Find where the given text appears and provide that cell's center as [X, Y] coordinate. 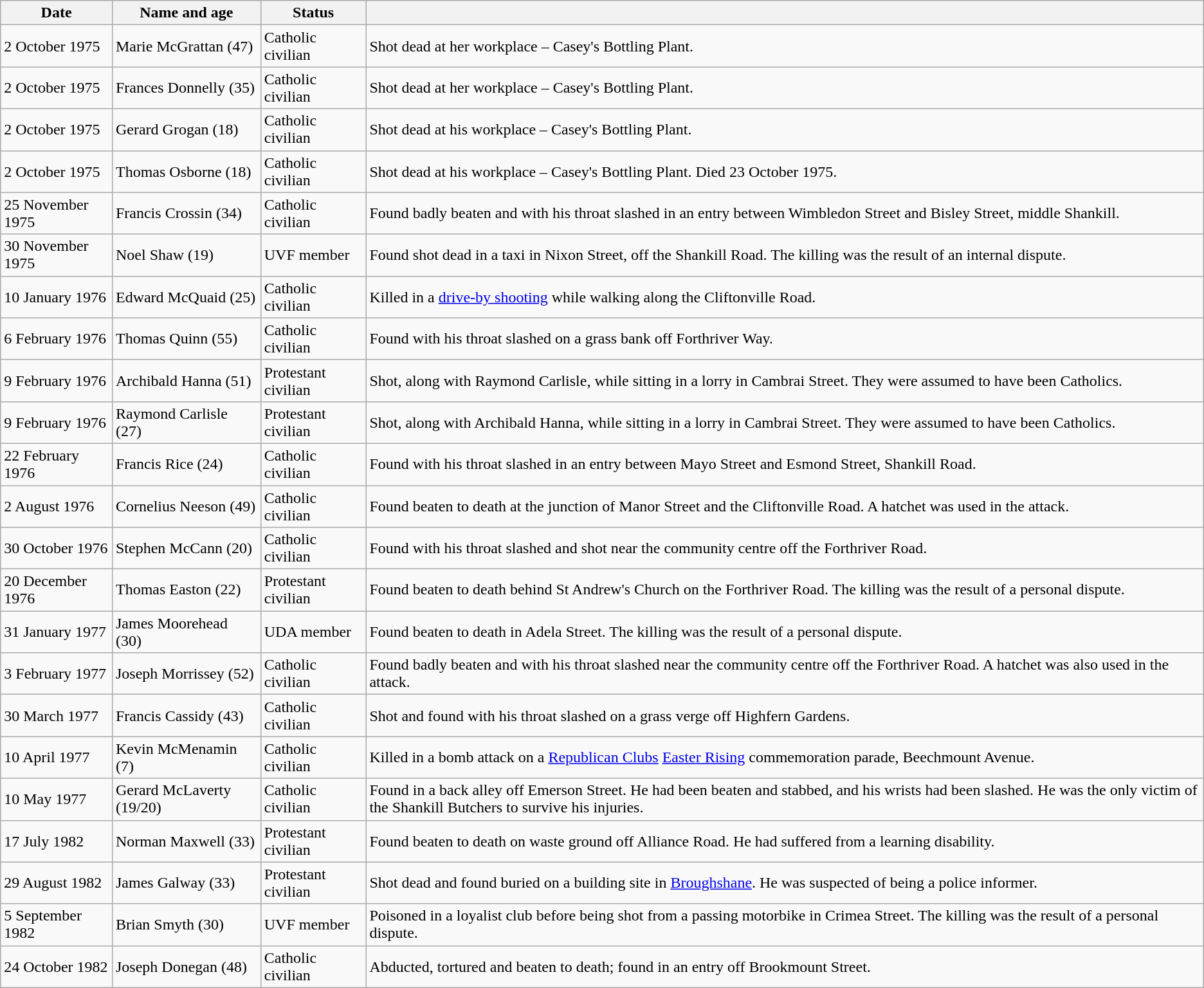
17 July 1982 [57, 841]
Norman Maxwell (33) [187, 841]
Found badly beaten and with his throat slashed in an entry between Wimbledon Street and Bisley Street, middle Shankill. [785, 214]
Gerard Grogan (18) [187, 130]
Edward McQuaid (25) [187, 297]
Killed in a drive-by shooting while walking along the Cliftonville Road. [785, 297]
10 January 1976 [57, 297]
3 February 1977 [57, 674]
Found with his throat slashed in an entry between Mayo Street and Esmond Street, Shankill Road. [785, 464]
Found beaten to death in Adela Street. The killing was the result of a personal dispute. [785, 632]
Shot dead and found buried on a building site in Broughshane. He was suspected of being a police informer. [785, 883]
Cornelius Neeson (49) [187, 506]
Date [57, 13]
Francis Crossin (34) [187, 214]
James Galway (33) [187, 883]
Archibald Hanna (51) [187, 381]
31 January 1977 [57, 632]
Gerard McLaverty (19/20) [187, 799]
Found with his throat slashed on a grass bank off Forthriver Way. [785, 338]
Thomas Easton (22) [187, 590]
Frances Donnelly (35) [187, 87]
Joseph Donegan (48) [187, 966]
Found badly beaten and with his throat slashed near the community centre off the Forthriver Road. A hatchet was also used in the attack. [785, 674]
Shot dead at his workplace – Casey's Bottling Plant. [785, 130]
10 May 1977 [57, 799]
James Moorehead (30) [187, 632]
Kevin McMenamin (7) [187, 758]
Thomas Osborne (18) [187, 171]
Shot, along with Archibald Hanna, while sitting in a lorry in Cambrai Street. They were assumed to have been Catholics. [785, 422]
Found beaten to death on waste ground off Alliance Road. He had suffered from a learning disability. [785, 841]
Marie McGrattan (47) [187, 46]
6 February 1976 [57, 338]
30 October 1976 [57, 548]
25 November 1975 [57, 214]
Found shot dead in a taxi in Nixon Street, off the Shankill Road. The killing was the result of an internal dispute. [785, 255]
Shot and found with his throat slashed on a grass verge off Highfern Gardens. [785, 715]
Francis Cassidy (43) [187, 715]
30 November 1975 [57, 255]
5 September 1982 [57, 925]
2 August 1976 [57, 506]
Joseph Morrissey (52) [187, 674]
24 October 1982 [57, 966]
30 March 1977 [57, 715]
20 December 1976 [57, 590]
Found with his throat slashed and shot near the community centre off the Forthriver Road. [785, 548]
UDA member [313, 632]
Raymond Carlisle (27) [187, 422]
29 August 1982 [57, 883]
Thomas Quinn (55) [187, 338]
Francis Rice (24) [187, 464]
Noel Shaw (19) [187, 255]
Shot dead at his workplace – Casey's Bottling Plant. Died 23 October 1975. [785, 171]
10 April 1977 [57, 758]
Poisoned in a loyalist club before being shot from a passing motorbike in Crimea Street. The killing was the result of a personal dispute. [785, 925]
Status [313, 13]
Abducted, tortured and beaten to death; found in an entry off Brookmount Street. [785, 966]
Name and age [187, 13]
Shot, along with Raymond Carlisle, while sitting in a lorry in Cambrai Street. They were assumed to have been Catholics. [785, 381]
Found beaten to death at the junction of Manor Street and the Cliftonville Road. A hatchet was used in the attack. [785, 506]
22 February 1976 [57, 464]
Stephen McCann (20) [187, 548]
Brian Smyth (30) [187, 925]
Found beaten to death behind St Andrew's Church on the Forthriver Road. The killing was the result of a personal dispute. [785, 590]
Killed in a bomb attack on a Republican Clubs Easter Rising commemoration parade, Beechmount Avenue. [785, 758]
